Return (x, y) of the center of cell containing provided text 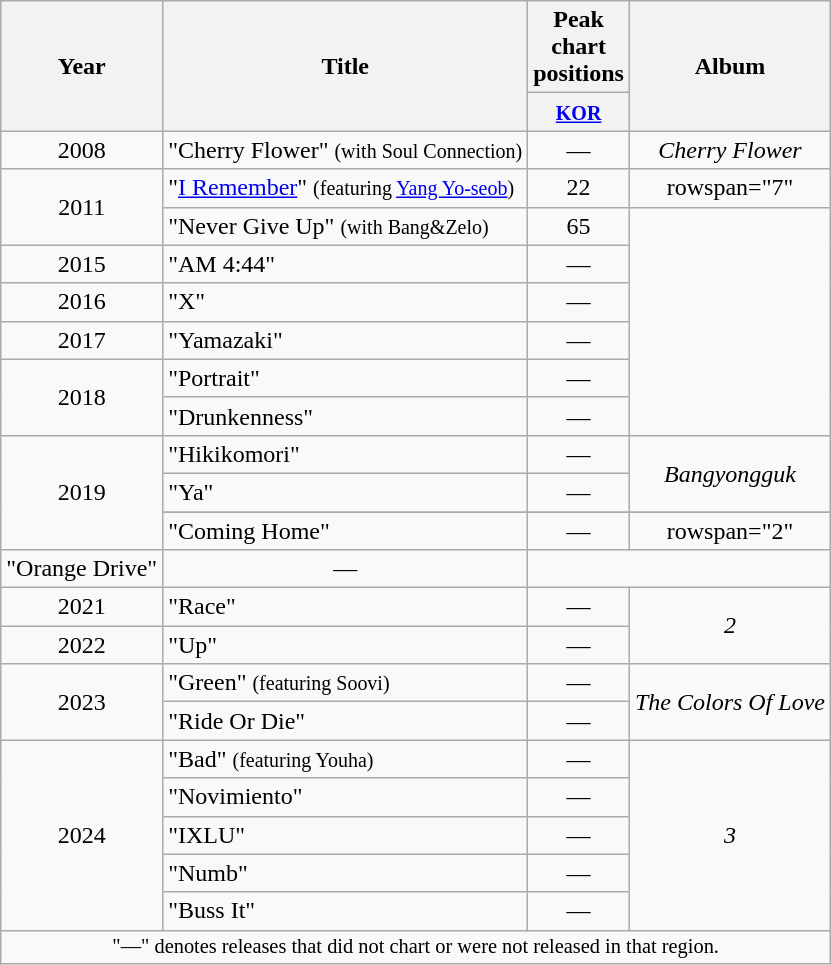
rowspan="2" (730, 531)
"Cherry Flower" (with Soul Connection) (346, 150)
2019 (82, 492)
"Numb" (346, 873)
"Hikikomori" (346, 454)
2015 (82, 264)
"Coming Home" (346, 531)
"AM 4:44" (346, 264)
2016 (82, 302)
"X" (346, 302)
3 (730, 835)
"Ride Or Die" (346, 721)
"Ya" (346, 492)
65 (579, 226)
2021 (82, 607)
KOR (579, 112)
2022 (82, 645)
2023 (82, 702)
Title (346, 66)
"Green" (featuring Soovi) (346, 683)
"Portrait" (346, 378)
"Race" (346, 607)
"—" denotes releases that did not chart or were not released in that region. (416, 947)
Peak chart positions (579, 47)
The Colors Of Love (730, 702)
"Drunkenness" (346, 416)
"IXLU" (346, 835)
"I Remember" (featuring Yang Yo-seob) (346, 188)
2008 (82, 150)
"Buss It" (346, 911)
22 (579, 188)
2 (730, 626)
2024 (82, 835)
"Yamazaki" (346, 340)
"Up" (346, 645)
Cherry Flower (730, 150)
"Orange Drive" (82, 569)
"Novimiento" (346, 797)
2011 (82, 207)
Year (82, 66)
"Never Give Up" (with Bang&Zelo) (346, 226)
rowspan="7" (730, 188)
Bangyongguk (730, 473)
2018 (82, 397)
Album (730, 66)
2017 (82, 340)
"Bad" (featuring Youha) (346, 759)
